Extract the [x, y] coordinate from the center of the cell holding the provided text.  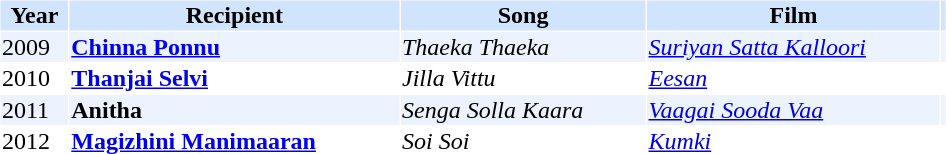
Thaeka Thaeka [524, 47]
Anitha [234, 110]
Film [794, 15]
Jilla Vittu [524, 79]
Thanjai Selvi [234, 79]
2009 [34, 47]
Recipient [234, 15]
2011 [34, 110]
Song [524, 15]
Suriyan Satta Kalloori [794, 47]
Vaagai Sooda Vaa [794, 110]
Chinna Ponnu [234, 47]
Senga Solla Kaara [524, 110]
Year [34, 15]
2010 [34, 79]
Eesan [794, 79]
